Determine the [x, y] coordinate at the center of the cell enclosing the given text.  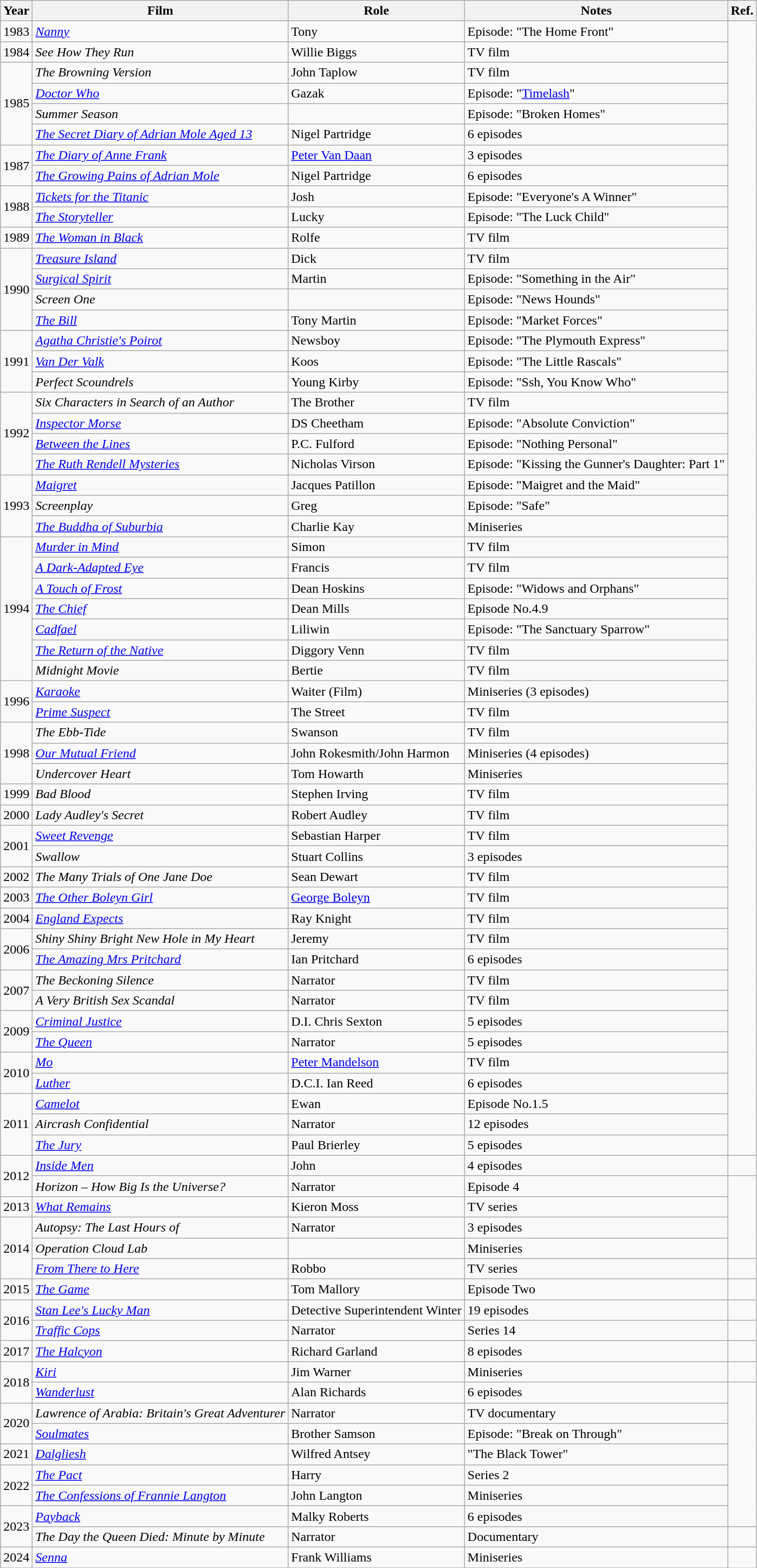
The Brother [377, 403]
Tony Martin [377, 320]
Greg [377, 506]
Tom Mallory [377, 1290]
Miniseries (4 episodes) [596, 753]
Lady Audley's Secret [160, 815]
Series 14 [596, 1331]
1987 [16, 165]
Aircrash Confidential [160, 1124]
Our Mutual Friend [160, 753]
Episode: "News Hounds" [596, 300]
John Langton [377, 1495]
Traffic Cops [160, 1331]
Kiri [160, 1372]
1991 [16, 361]
Willie Biggs [377, 52]
2024 [16, 1557]
Episode No.4.9 [596, 609]
Josh [377, 196]
Episode: "The Plymouth Express" [596, 341]
Cadfael [160, 630]
2010 [16, 1073]
Episode: "Break on Through" [596, 1434]
"The Black Tower" [596, 1454]
Karaoke [160, 691]
Stephen Irving [377, 794]
Richard Garland [377, 1351]
The Return of the Native [160, 650]
Episode: "Absolute Conviction" [596, 423]
2000 [16, 815]
Episode: "Widows and Orphans" [596, 588]
2004 [16, 918]
Prime Suspect [160, 712]
Bertie [377, 671]
Episode: "Maigret and the Maid" [596, 485]
Episode 4 [596, 1186]
The Other Boleyn Girl [160, 897]
Malky Roberts [377, 1516]
Episode: "Market Forces" [596, 320]
Episode: "The Home Front" [596, 31]
Autopsy: The Last Hours of [160, 1227]
Peter Van Daan [377, 155]
Dalgliesh [160, 1454]
Robert Audley [377, 815]
Maigret [160, 485]
Year [16, 11]
Episode: "Broken Homes" [596, 114]
Sean Dewart [377, 877]
Screenplay [160, 506]
George Boleyn [377, 897]
Miniseries (3 episodes) [596, 691]
Simon [377, 547]
Midnight Movie [160, 671]
Rolfe [377, 237]
Nicholas Virson [377, 464]
Murder in Mind [160, 547]
Episode: "Safe" [596, 506]
Koos [377, 361]
Episode: "Everyone's A Winner" [596, 196]
Dean Mills [377, 609]
The Ruth Rendell Mysteries [160, 464]
Diggory Venn [377, 650]
Documentary [596, 1537]
The Day the Queen Died: Minute by Minute [160, 1537]
The Street [377, 712]
The Halcyon [160, 1351]
Kieron Moss [377, 1207]
Between the Lines [160, 444]
Martin [377, 279]
2015 [16, 1290]
2006 [16, 949]
Treasure Island [160, 258]
John [377, 1165]
1996 [16, 702]
DS Cheetham [377, 423]
Jim Warner [377, 1372]
Alan Richards [377, 1392]
The Secret Diary of Adrian Mole Aged 13 [160, 134]
Payback [160, 1516]
Young Kirby [377, 382]
Sebastian Harper [377, 835]
1990 [16, 289]
Screen One [160, 300]
Ray Knight [377, 918]
Stan Lee's Lucky Man [160, 1310]
Lawrence of Arabia: Britain's Great Adventurer [160, 1413]
2021 [16, 1454]
1999 [16, 794]
The Buddha of Suburbia [160, 526]
Senna [160, 1557]
P.C. Fulford [377, 444]
1994 [16, 608]
Swanson [377, 733]
Ref. [742, 11]
Episode: "Something in the Air" [596, 279]
Inspector Morse [160, 423]
Harry [377, 1475]
1984 [16, 52]
Surgical Spirit [160, 279]
Undercover Heart [160, 774]
1988 [16, 206]
2003 [16, 897]
Ian Pritchard [377, 960]
John Rokesmith/John Harmon [377, 753]
Episode: "Kissing the Gunner's Daughter: Part 1" [596, 464]
Inside Men [160, 1165]
Paul Brierley [377, 1145]
2020 [16, 1423]
From There to Here [160, 1269]
A Dark-Adapted Eye [160, 567]
12 episodes [596, 1124]
What Remains [160, 1207]
Dean Hoskins [377, 588]
Agatha Christie's Poirot [160, 341]
2022 [16, 1485]
Charlie Kay [377, 526]
2007 [16, 990]
Episode: "The Luck Child" [596, 217]
Wilfred Antsey [377, 1454]
2016 [16, 1320]
The Browning Version [160, 73]
England Expects [160, 918]
4 episodes [596, 1165]
The Chief [160, 609]
Van Der Valk [160, 361]
Liliwin [377, 630]
Francis [377, 567]
1992 [16, 433]
Waiter (Film) [377, 691]
Swallow [160, 856]
Episode: "The Little Rascals" [596, 361]
The Growing Pains of Adrian Mole [160, 176]
1993 [16, 506]
Shiny Shiny Bright New Hole in My Heart [160, 939]
2014 [16, 1248]
2002 [16, 877]
The Amazing Mrs Pritchard [160, 960]
Robbo [377, 1269]
Detective Superintendent Winter [377, 1310]
19 episodes [596, 1310]
A Very British Sex Scandal [160, 1001]
2017 [16, 1351]
Doctor Who [160, 93]
The Many Trials of One Jane Doe [160, 877]
Operation Cloud Lab [160, 1248]
See How They Run [160, 52]
Six Characters in Search of an Author [160, 403]
Camelot [160, 1104]
2023 [16, 1526]
TV documentary [596, 1413]
Gazak [377, 93]
Peter Mandelson [377, 1062]
Sweet Revenge [160, 835]
1989 [16, 237]
D.C.I. Ian Reed [377, 1083]
Wanderlust [160, 1392]
Dick [377, 258]
Tickets for the Titanic [160, 196]
A Touch of Frost [160, 588]
2011 [16, 1124]
The Jury [160, 1145]
Mo [160, 1062]
Luther [160, 1083]
Ewan [377, 1104]
D.I. Chris Sexton [377, 1021]
2018 [16, 1382]
Film [160, 11]
The Storyteller [160, 217]
Episode: "Nothing Personal" [596, 444]
Brother Samson [377, 1434]
The Game [160, 1290]
The Beckoning Silence [160, 980]
Soulmates [160, 1434]
2001 [16, 846]
Stuart Collins [377, 856]
The Diary of Anne Frank [160, 155]
The Ebb-Tide [160, 733]
Newsboy [377, 341]
Jacques Patillon [377, 485]
Lucky [377, 217]
Notes [596, 11]
Tony [377, 31]
The Confessions of Frannie Langton [160, 1495]
1985 [16, 103]
Nanny [160, 31]
Series 2 [596, 1475]
The Woman in Black [160, 237]
8 episodes [596, 1351]
The Queen [160, 1042]
The Bill [160, 320]
The Pact [160, 1475]
Jeremy [377, 939]
Criminal Justice [160, 1021]
Horizon – How Big Is the Universe? [160, 1186]
1983 [16, 31]
2009 [16, 1032]
Role [377, 11]
Episode: "The Sanctuary Sparrow" [596, 630]
Episode No.1.5 [596, 1104]
Episode: "Timelash" [596, 93]
2012 [16, 1176]
Episode: "Ssh, You Know Who" [596, 382]
Bad Blood [160, 794]
Perfect Scoundrels [160, 382]
Summer Season [160, 114]
1998 [16, 753]
Tom Howarth [377, 774]
Episode Two [596, 1290]
Frank Williams [377, 1557]
John Taplow [377, 73]
2013 [16, 1207]
